Locate the cell with the specified text and output its (X, Y) center coordinate. 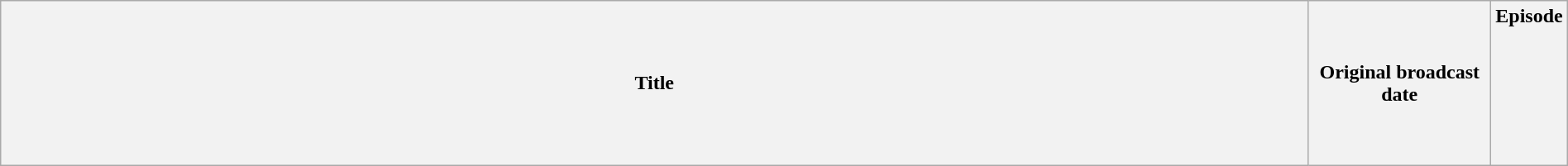
Title (655, 83)
Original broadcast date (1399, 83)
Episode (1529, 83)
